Detect which cell encompasses the target text, then output its (x, y) center coordinate. 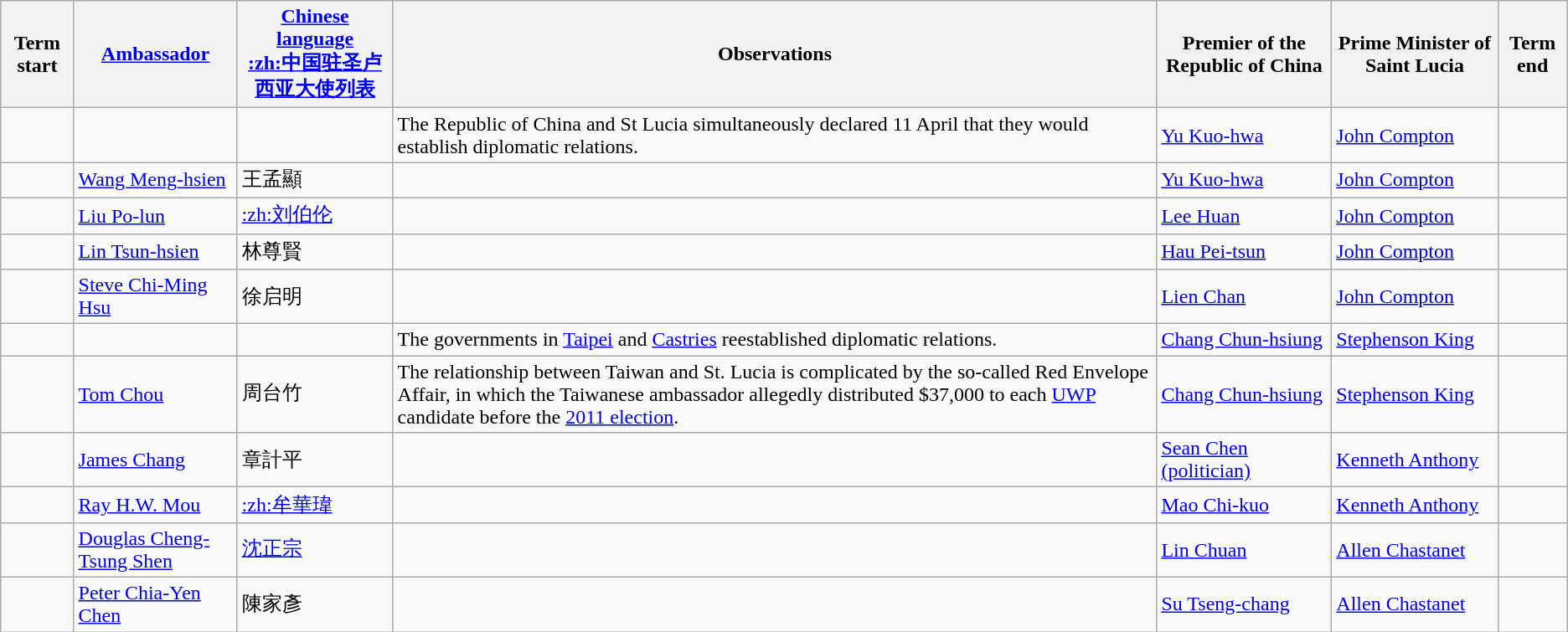
Prime Minister of Saint Lucia (1415, 54)
Ray H.W. Mou (156, 506)
James Chang (156, 460)
Liu Po-lun (156, 216)
沈正宗 (315, 549)
Lin Chuan (1245, 549)
Mao Chi-kuo (1245, 506)
Hau Pei-tsun (1245, 251)
:zh:刘伯伦 (315, 216)
Ambassador (156, 54)
Premier of the Republic of China (1245, 54)
The governments in Taipei and Castries reestablished diplomatic relations. (775, 340)
Sean Chen (politician) (1245, 460)
:zh:牟華瑋 (315, 506)
Term end (1533, 54)
陳家彥 (315, 604)
林尊賢 (315, 251)
徐启明 (315, 296)
Steve Chi-Ming Hsu (156, 296)
Lee Huan (1245, 216)
Term start (37, 54)
Chinese language:zh:中国驻圣卢西亚大使列表 (315, 54)
章計平 (315, 460)
The Republic of China and St Lucia simultaneously declared 11 April that they would establish diplomatic relations. (775, 136)
Lien Chan (1245, 296)
Peter Chia-Yen Chen (156, 604)
Douglas Cheng-Tsung Shen (156, 549)
Lin Tsun-hsien (156, 251)
Observations (775, 54)
王孟顯 (315, 181)
Tom Chou (156, 394)
Su Tseng-chang (1245, 604)
周台竹 (315, 394)
Wang Meng-hsien (156, 181)
